Extract the (X, Y) coordinate from the center of the cell holding the provided text.  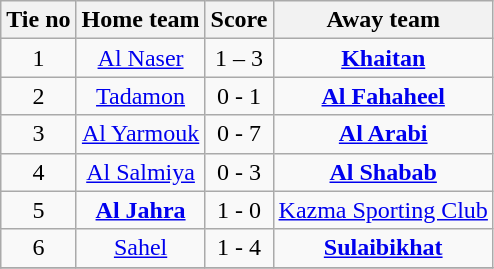
5 (38, 210)
Khaitan (383, 58)
1 (38, 58)
Al Naser (140, 58)
Score (239, 20)
Al Salmiya (140, 172)
2 (38, 96)
Al Jahra (140, 210)
3 (38, 134)
4 (38, 172)
Kazma Sporting Club (383, 210)
0 - 1 (239, 96)
Away team (383, 20)
6 (38, 248)
0 - 7 (239, 134)
Home team (140, 20)
0 - 3 (239, 172)
Al Arabi (383, 134)
Tie no (38, 20)
Tadamon (140, 96)
Sahel (140, 248)
1 - 4 (239, 248)
Al Yarmouk (140, 134)
Al Shabab (383, 172)
1 – 3 (239, 58)
Sulaibikhat (383, 248)
1 - 0 (239, 210)
Al Fahaheel (383, 96)
